Identify which cell holds the provided text, then report its (x, y) central coordinate. 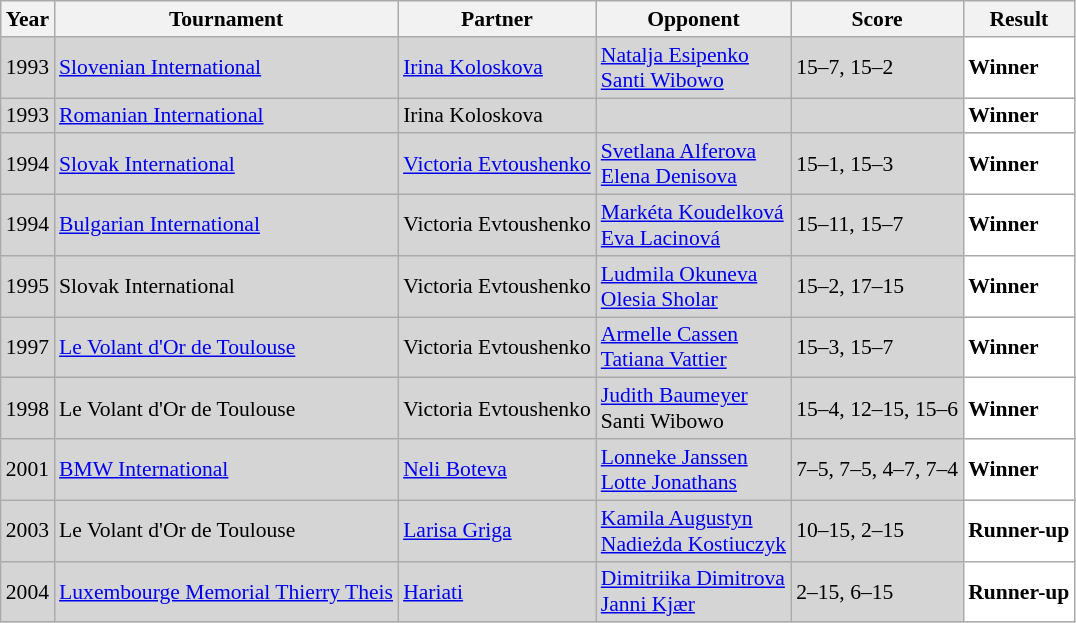
Armelle Cassen Tatiana Vattier (694, 348)
2004 (28, 592)
2001 (28, 470)
Ludmila Okuneva Olesia Sholar (694, 286)
Tournament (226, 19)
Judith Baumeyer Santi Wibowo (694, 408)
1998 (28, 408)
Hariati (497, 592)
Romanian International (226, 116)
BMW International (226, 470)
Kamila Augustyn Nadieżda Kostiuczyk (694, 530)
Svetlana Alferova Elena Denisova (694, 164)
1997 (28, 348)
Bulgarian International (226, 226)
Natalja Esipenko Santi Wibowo (694, 68)
15–2, 17–15 (877, 286)
15–11, 15–7 (877, 226)
1995 (28, 286)
15–3, 15–7 (877, 348)
Neli Boteva (497, 470)
Opponent (694, 19)
7–5, 7–5, 4–7, 7–4 (877, 470)
15–7, 15–2 (877, 68)
15–4, 12–15, 15–6 (877, 408)
2003 (28, 530)
Lonneke Janssen Lotte Jonathans (694, 470)
Luxembourge Memorial Thierry Theis (226, 592)
2–15, 6–15 (877, 592)
Year (28, 19)
15–1, 15–3 (877, 164)
Markéta Koudelková Eva Lacinová (694, 226)
10–15, 2–15 (877, 530)
Dimitriika Dimitrova Janni Kjær (694, 592)
Result (1018, 19)
Score (877, 19)
Partner (497, 19)
Larisa Griga (497, 530)
Slovenian International (226, 68)
